Return (x, y) of the center of cell containing provided text 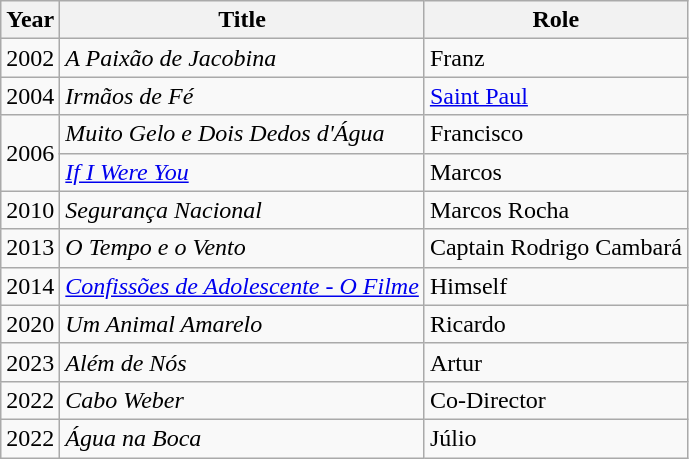
Artur (556, 362)
Muito Gelo e Dois Dedos d'Água (242, 134)
Água na Boca (242, 438)
Ricardo (556, 324)
Role (556, 20)
Júlio (556, 438)
2004 (30, 96)
2023 (30, 362)
Confissões de Adolescente - O Filme (242, 286)
2010 (30, 210)
Co-Director (556, 400)
Marcos Rocha (556, 210)
Francisco (556, 134)
Franz (556, 58)
2014 (30, 286)
Cabo Weber (242, 400)
A Paixão de Jacobina (242, 58)
2020 (30, 324)
Year (30, 20)
Um Animal Amarelo (242, 324)
Saint Paul (556, 96)
2002 (30, 58)
2013 (30, 248)
If I Were You (242, 172)
Title (242, 20)
2006 (30, 153)
Segurança Nacional (242, 210)
Captain Rodrigo Cambará (556, 248)
Irmãos de Fé (242, 96)
O Tempo e o Vento (242, 248)
Além de Nós (242, 362)
Himself (556, 286)
Marcos (556, 172)
